Determine the [X, Y] coordinate at the center of the cell enclosing the given text.  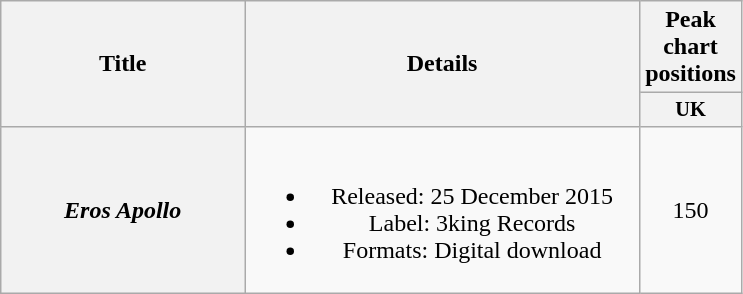
150 [691, 210]
Title [123, 64]
Released: 25 December 2015Label: 3king RecordsFormats: Digital download [442, 210]
Peak chart positions [691, 47]
Details [442, 64]
Eros Apollo [123, 210]
UK [691, 110]
